Capture the cell that displays the provided text and extract its [X, Y] central coordinate. 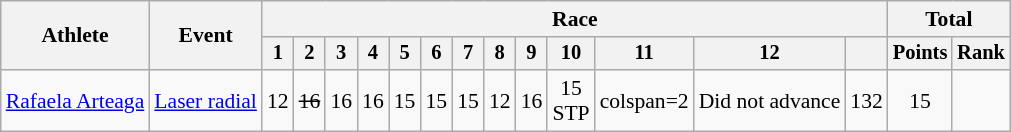
Athlete [76, 36]
Total [949, 19]
132 [866, 100]
Did not advance [770, 100]
9 [532, 54]
colspan=2 [644, 100]
6 [436, 54]
10 [570, 54]
2 [310, 54]
Points [920, 54]
7 [468, 54]
11 [644, 54]
15STP [570, 100]
Event [206, 36]
Race [575, 19]
4 [373, 54]
3 [341, 54]
Rank [981, 54]
Laser radial [206, 100]
5 [405, 54]
8 [500, 54]
Rafaela Arteaga [76, 100]
1 [278, 54]
